Return (X, Y) of the center of cell containing provided text 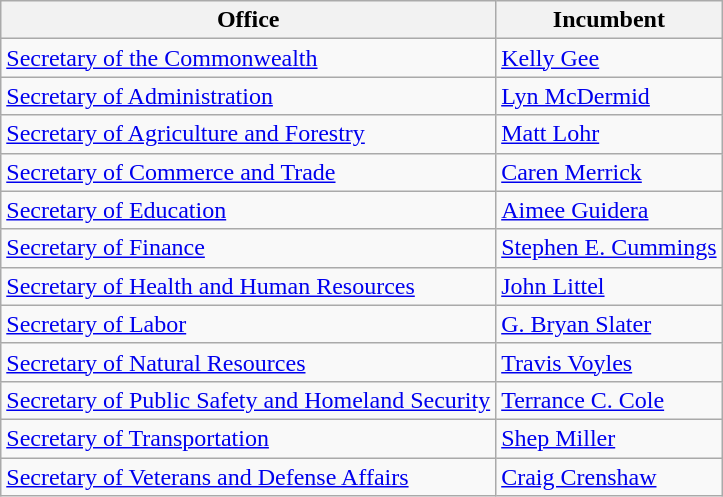
Aimee Guidera (609, 210)
Lyn McDermid (609, 96)
Caren Merrick (609, 172)
John Littel (609, 286)
Secretary of Finance (248, 248)
Secretary of Health and Human Resources (248, 286)
Secretary of Administration (248, 96)
Travis Voyles (609, 362)
Shep Miller (609, 438)
Office (248, 20)
G. Bryan Slater (609, 324)
Secretary of Labor (248, 324)
Secretary of Agriculture and Forestry (248, 134)
Matt Lohr (609, 134)
Secretary of Transportation (248, 438)
Kelly Gee (609, 58)
Stephen E. Cummings (609, 248)
Secretary of Education (248, 210)
Secretary of Public Safety and Homeland Security (248, 400)
Incumbent (609, 20)
Terrance C. Cole (609, 400)
Secretary of Commerce and Trade (248, 172)
Craig Crenshaw (609, 477)
Secretary of the Commonwealth (248, 58)
Secretary of Veterans and Defense Affairs (248, 477)
Secretary of Natural Resources (248, 362)
